Extract the [x, y] coordinate from the center of the cell holding the provided text.  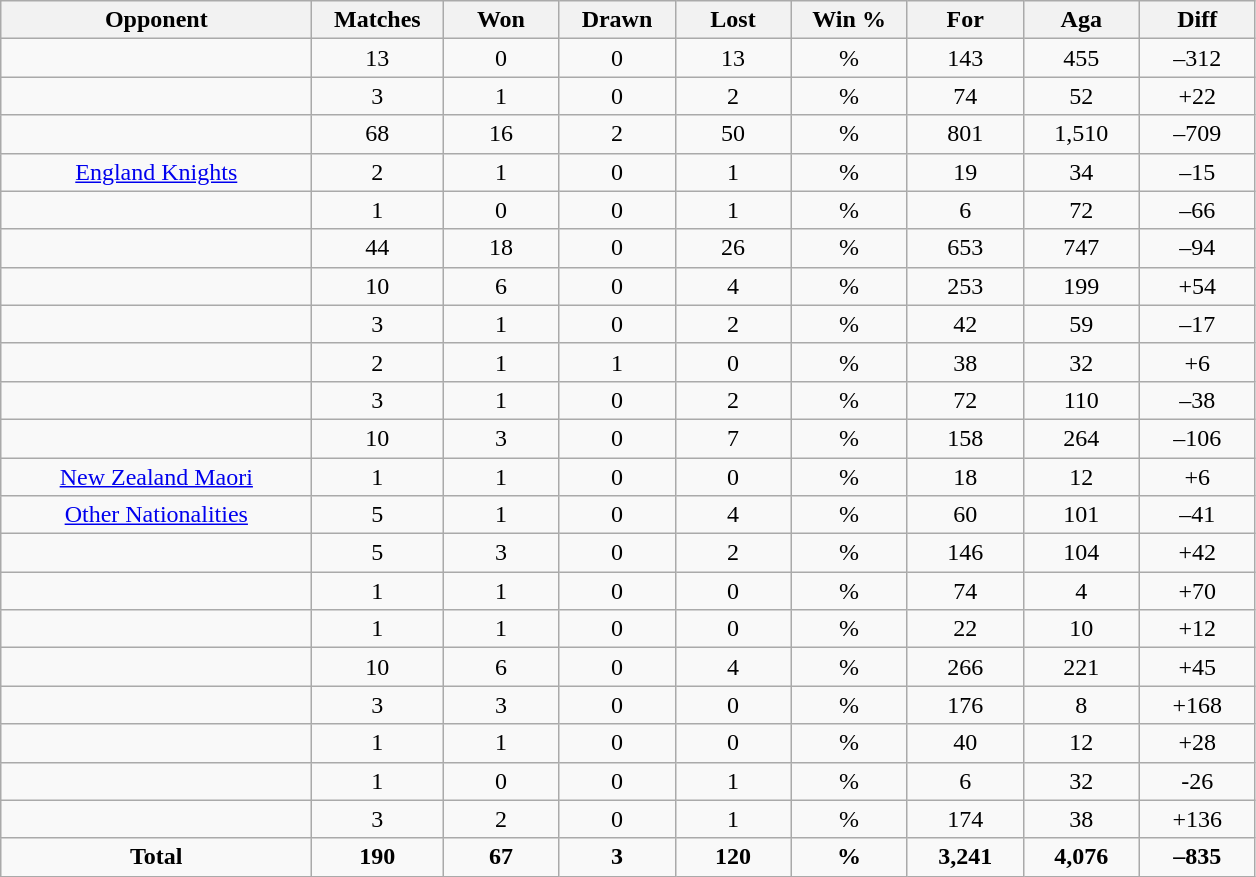
+42 [1197, 553]
59 [1081, 324]
–835 [1197, 857]
Other Nationalities [156, 515]
455 [1081, 58]
34 [1081, 172]
-26 [1197, 781]
3,241 [965, 857]
26 [733, 248]
England Knights [156, 172]
–709 [1197, 134]
44 [378, 248]
+12 [1197, 629]
101 [1081, 515]
199 [1081, 286]
7 [733, 438]
–66 [1197, 210]
+70 [1197, 591]
+168 [1197, 705]
174 [965, 819]
110 [1081, 400]
190 [378, 857]
40 [965, 743]
Aga [1081, 20]
747 [1081, 248]
+28 [1197, 743]
Won [501, 20]
42 [965, 324]
4,076 [1081, 857]
146 [965, 553]
266 [965, 667]
221 [1081, 667]
143 [965, 58]
19 [965, 172]
50 [733, 134]
–15 [1197, 172]
8 [1081, 705]
653 [965, 248]
158 [965, 438]
104 [1081, 553]
New Zealand Maori [156, 477]
–94 [1197, 248]
+54 [1197, 286]
–17 [1197, 324]
253 [965, 286]
–106 [1197, 438]
For [965, 20]
+22 [1197, 96]
–41 [1197, 515]
–312 [1197, 58]
+136 [1197, 819]
Total [156, 857]
67 [501, 857]
68 [378, 134]
+45 [1197, 667]
Matches [378, 20]
16 [501, 134]
Lost [733, 20]
Drawn [617, 20]
264 [1081, 438]
52 [1081, 96]
Opponent [156, 20]
Win % [849, 20]
801 [965, 134]
–38 [1197, 400]
120 [733, 857]
1,510 [1081, 134]
22 [965, 629]
176 [965, 705]
Diff [1197, 20]
60 [965, 515]
